Provide the [X, Y] coordinate of the cell's center where the given text is located.  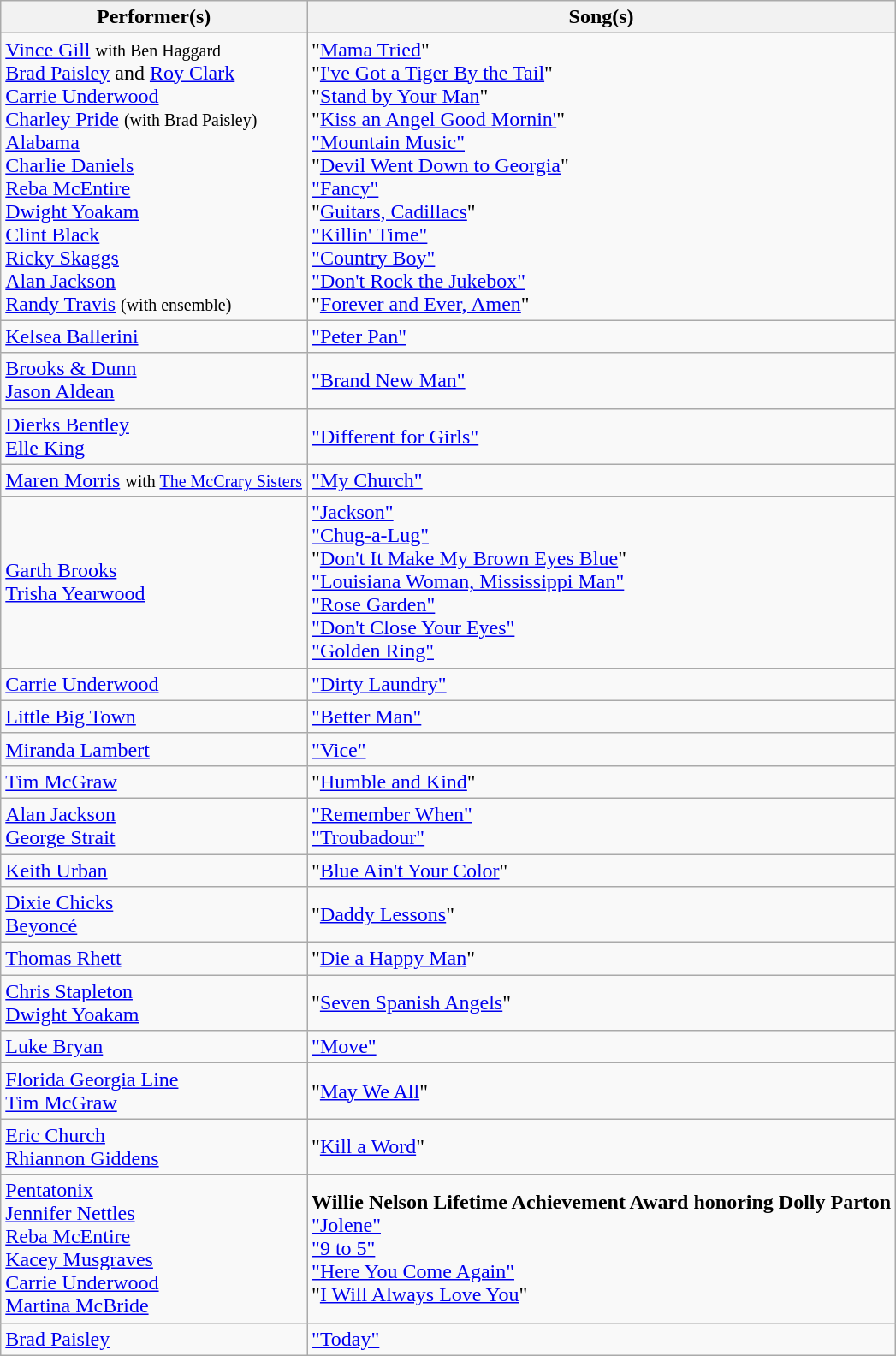
PentatonixJennifer NettlesReba McEntireKacey MusgravesCarrie UnderwoodMartina McBride [154, 1248]
Carrie Underwood [154, 684]
"Today" [602, 1339]
Miranda Lambert [154, 749]
"Jackson" "Chug-a-Lug" "Don't It Make My Brown Eyes Blue" "Louisiana Woman, Mississippi Man" "Rose Garden""Don't Close Your Eyes" "Golden Ring" [602, 582]
"Different for Girls" [602, 437]
"Peter Pan" [602, 336]
"Brand New Man" [602, 380]
Dierks Bentley Elle King [154, 437]
"Dirty Laundry" [602, 684]
"Kill a Word" [602, 1147]
"Vice" [602, 749]
"Better Man" [602, 717]
Song(s) [602, 17]
Alan Jackson George Strait [154, 825]
"Blue Ain't Your Color" [602, 871]
Luke Bryan [154, 1047]
"Seven Spanish Angels" [602, 1003]
Brooks & Dunn Jason Aldean [154, 380]
Garth Brooks Trisha Yearwood [154, 582]
Chris Stapleton Dwight Yoakam [154, 1003]
"Move" [602, 1047]
Willie Nelson Lifetime Achievement Award honoring Dolly Parton"Jolene" "9 to 5" "Here You Come Again" "I Will Always Love You" [602, 1248]
Brad Paisley [154, 1339]
Little Big Town [154, 717]
Maren Morris with The McCrary Sisters [154, 480]
"Humble and Kind" [602, 782]
Eric Church Rhiannon Giddens [154, 1147]
Performer(s) [154, 17]
"May We All" [602, 1091]
Thomas Rhett [154, 959]
"Die a Happy Man" [602, 959]
Keith Urban [154, 871]
"My Church" [602, 480]
Florida Georgia Line Tim McGraw [154, 1091]
Kelsea Ballerini [154, 336]
Dixie Chicks Beyoncé [154, 914]
"Daddy Lessons" [602, 914]
Tim McGraw [154, 782]
"Remember When" "Troubadour" [602, 825]
